From the cell containing the given text, extract its center point as (X, Y) coordinate. 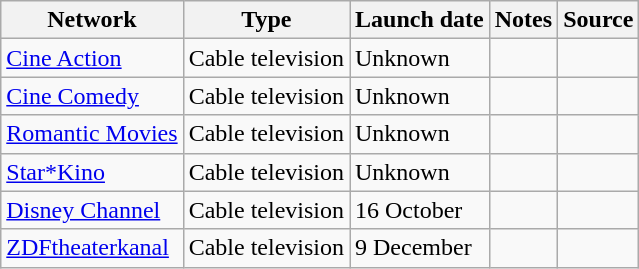
Cine Comedy (92, 96)
Type (266, 20)
Source (598, 20)
Cine Action (92, 58)
Disney Channel (92, 210)
Romantic Movies (92, 134)
Notes (523, 20)
16 October (420, 210)
ZDFtheaterkanal (92, 248)
9 December (420, 248)
Star*Kino (92, 172)
Network (92, 20)
Launch date (420, 20)
